Search for the cell housing the specified text and yield its [X, Y] center coordinate. 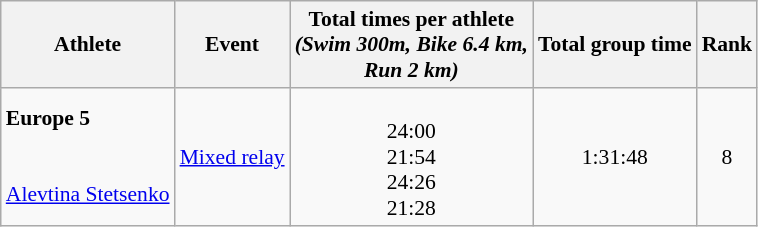
1:31:48 [615, 157]
Athlete [88, 44]
24:0021:5424:2621:28 [412, 157]
Total group time [615, 44]
Mixed relay [232, 157]
Europe 5Alevtina Stetsenko [88, 157]
Rank [728, 44]
Event [232, 44]
8 [728, 157]
Total times per athlete (Swim 300m, Bike 6.4 km, Run 2 km) [412, 44]
